Scan for the cell matching the given text and deliver its [x, y] coordinate at center. 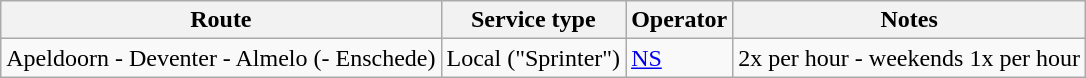
Operator [680, 20]
Local ("Sprinter") [534, 58]
Route [221, 20]
2x per hour - weekends 1x per hour [910, 58]
Apeldoorn - Deventer - Almelo (- Enschede) [221, 58]
Notes [910, 20]
NS [680, 58]
Service type [534, 20]
